Provide the [X, Y] coordinate of the cell's center where the given text is located.  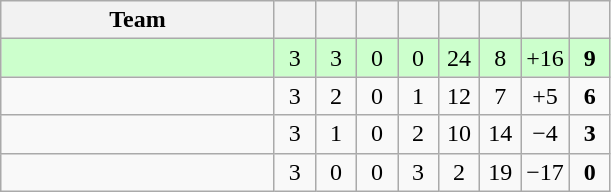
8 [500, 58]
24 [460, 58]
14 [500, 134]
7 [500, 96]
12 [460, 96]
9 [590, 58]
+5 [546, 96]
10 [460, 134]
19 [500, 172]
Team [138, 20]
−4 [546, 134]
−17 [546, 172]
+16 [546, 58]
6 [590, 96]
